Provide the (x, y) coordinate of the cell's center where the given text is located.  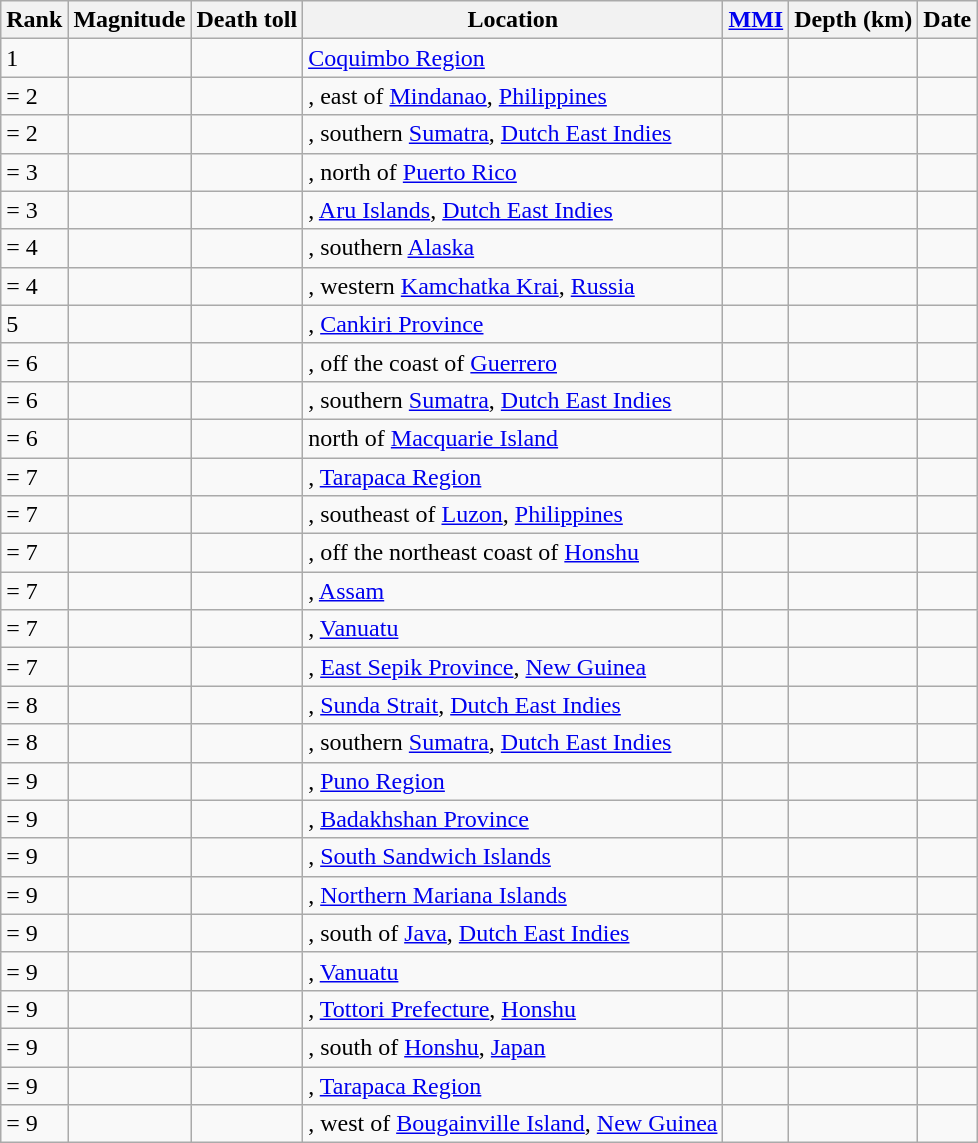
, Northern Mariana Islands (513, 895)
Date (948, 20)
, south of Java, Dutch East Indies (513, 933)
Death toll (247, 20)
, off the coast of Guerrero (513, 362)
, southeast of Luzon, Philippines (513, 515)
Coquimbo Region (513, 58)
, Tottori Prefecture, Honshu (513, 1009)
Depth (km) (854, 20)
, Assam (513, 591)
MMI (756, 20)
, Badakhshan Province (513, 819)
, off the northeast coast of Honshu (513, 553)
, East Sepik Province, New Guinea (513, 667)
, Cankiri Province (513, 324)
, south of Honshu, Japan (513, 1047)
, western Kamchatka Krai, Russia (513, 286)
Magnitude (130, 20)
, southern Alaska (513, 248)
north of Macquarie Island (513, 438)
5 (34, 324)
Rank (34, 20)
, Aru Islands, Dutch East Indies (513, 210)
1 (34, 58)
, west of Bougainville Island, New Guinea (513, 1124)
, east of Mindanao, Philippines (513, 96)
Location (513, 20)
, South Sandwich Islands (513, 857)
, north of Puerto Rico (513, 172)
, Puno Region (513, 781)
, Sunda Strait, Dutch East Indies (513, 705)
